Output the [X, Y] coordinate of the center of the cell containing the given text.  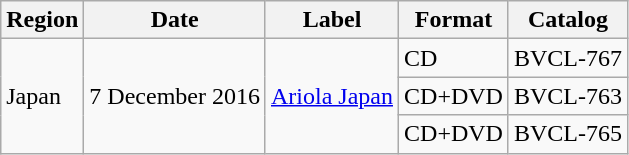
Date [175, 20]
Ariola Japan [332, 96]
Catalog [568, 20]
Label [332, 20]
BVCL-767 [568, 58]
CD [454, 58]
BVCL-765 [568, 134]
Region [42, 20]
BVCL-763 [568, 96]
7 December 2016 [175, 96]
Japan [42, 96]
Format [454, 20]
